Detect which cell encompasses the target text, then output its (x, y) center coordinate. 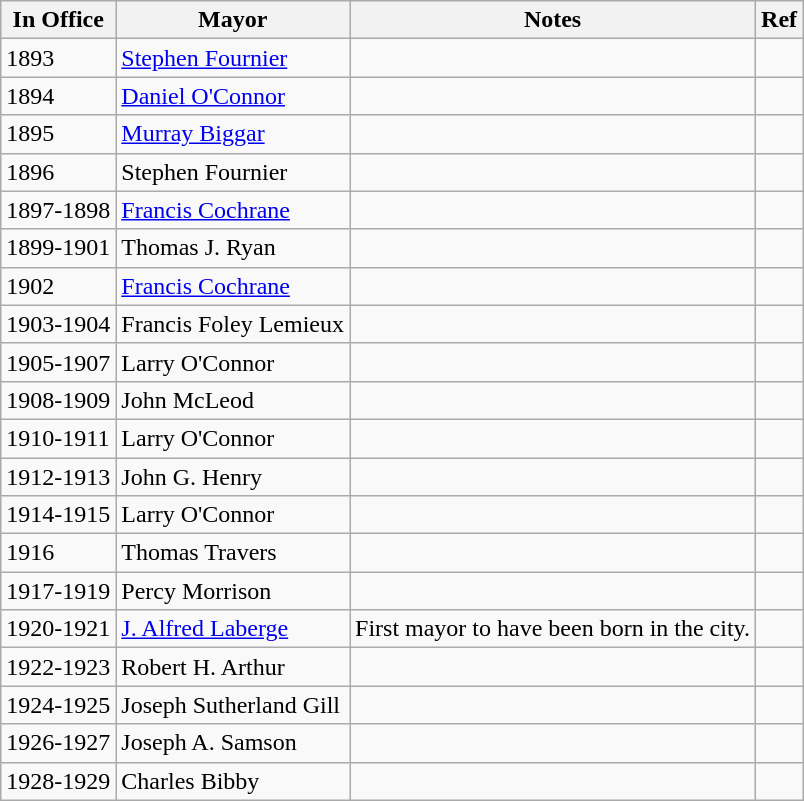
1917-1919 (58, 591)
Ref (780, 20)
Percy Morrison (233, 591)
Joseph A. Samson (233, 743)
1924-1925 (58, 705)
Notes (553, 20)
1910-1911 (58, 438)
1922-1923 (58, 667)
1914-1915 (58, 515)
Francis Foley Lemieux (233, 324)
John McLeod (233, 400)
Murray Biggar (233, 134)
1926-1927 (58, 743)
1912-1913 (58, 477)
Thomas Travers (233, 553)
1899-1901 (58, 248)
1896 (58, 172)
1928-1929 (58, 781)
Robert H. Arthur (233, 667)
Joseph Sutherland Gill (233, 705)
1908-1909 (58, 400)
1893 (58, 58)
First mayor to have been born in the city. (553, 629)
In Office (58, 20)
Charles Bibby (233, 781)
1894 (58, 96)
1902 (58, 286)
Thomas J. Ryan (233, 248)
1905-1907 (58, 362)
1916 (58, 553)
Mayor (233, 20)
Daniel O'Connor (233, 96)
John G. Henry (233, 477)
1903-1904 (58, 324)
1895 (58, 134)
1920-1921 (58, 629)
1897-1898 (58, 210)
J. Alfred Laberge (233, 629)
